Search for the cell housing the specified text and yield its (x, y) center coordinate. 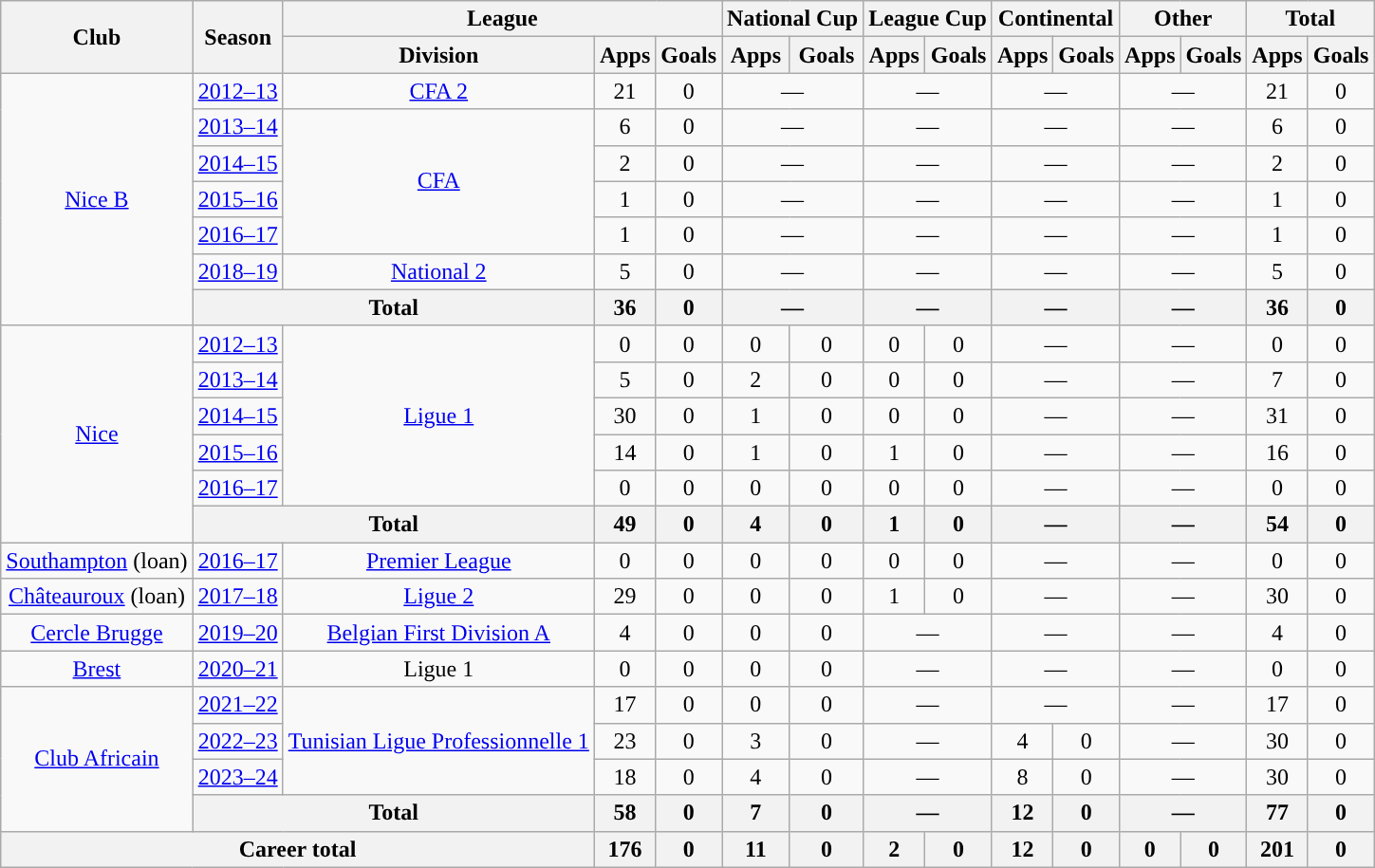
Tunisian Ligue Professionnelle 1 (438, 741)
National 2 (438, 271)
2022–23 (237, 741)
Division (438, 55)
2017–18 (237, 597)
2021–22 (237, 705)
Career total (298, 849)
3 (756, 741)
2023–24 (237, 777)
CFA (438, 181)
2020–21 (237, 669)
77 (1277, 813)
Season (237, 37)
54 (1277, 525)
2019–20 (237, 633)
176 (624, 849)
31 (1277, 416)
16 (1277, 452)
Nice B (97, 199)
2018–19 (237, 271)
National Cup (793, 19)
Continental (1055, 19)
Club Africain (97, 759)
23 (624, 741)
League Cup (928, 19)
14 (624, 452)
29 (624, 597)
11 (756, 849)
Other (1183, 19)
Nice (97, 434)
8 (1022, 777)
CFA 2 (438, 91)
58 (624, 813)
Premier League (438, 561)
Ligue 2 (438, 597)
Belgian First Division A (438, 633)
Southampton (loan) (97, 561)
18 (624, 777)
Club (97, 37)
Châteauroux (loan) (97, 597)
201 (1277, 849)
49 (624, 525)
Cercle Brugge (97, 633)
League (502, 19)
Brest (97, 669)
